Find where the given text appears and provide that cell's center as [X, Y] coordinate. 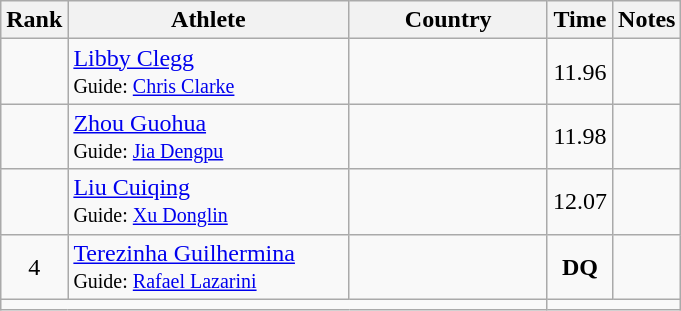
Libby Clegg Guide: Chris Clarke [208, 72]
Notes [647, 20]
Rank [34, 20]
11.98 [580, 136]
DQ [580, 266]
Time [580, 20]
4 [34, 266]
Athlete [208, 20]
Terezinha GuilherminaGuide: Rafael Lazarini [208, 266]
Zhou GuohuaGuide: Jia Dengpu [208, 136]
Liu CuiqingGuide: Xu Donglin [208, 202]
Country [448, 20]
12.07 [580, 202]
11.96 [580, 72]
